Extract the (x, y) coordinate from the center of the cell holding the provided text.  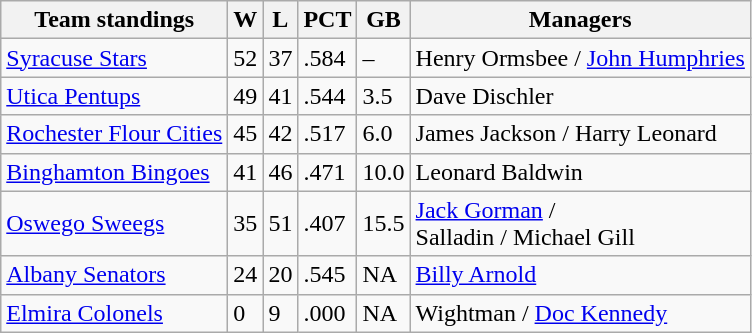
9 (280, 313)
49 (246, 96)
Team standings (114, 20)
.000 (328, 313)
Albany Senators (114, 275)
6.0 (384, 134)
Jack Gorman /Salladin / Michael Gill (580, 224)
Dave Dischler (580, 96)
.407 (328, 224)
45 (246, 134)
PCT (328, 20)
Wightman / Doc Kennedy (580, 313)
GB (384, 20)
James Jackson / Harry Leonard (580, 134)
10.0 (384, 172)
3.5 (384, 96)
.545 (328, 275)
Oswego Sweegs (114, 224)
.517 (328, 134)
Elmira Colonels (114, 313)
37 (280, 58)
51 (280, 224)
Utica Pentups (114, 96)
Syracuse Stars (114, 58)
Rochester Flour Cities (114, 134)
.471 (328, 172)
24 (246, 275)
– (384, 58)
.584 (328, 58)
Managers (580, 20)
42 (280, 134)
0 (246, 313)
W (246, 20)
15.5 (384, 224)
35 (246, 224)
Leonard Baldwin (580, 172)
20 (280, 275)
52 (246, 58)
Billy Arnold (580, 275)
Binghamton Bingoes (114, 172)
.544 (328, 96)
46 (280, 172)
L (280, 20)
Henry Ormsbee / John Humphries (580, 58)
